Return (x, y) of the center of cell containing provided text 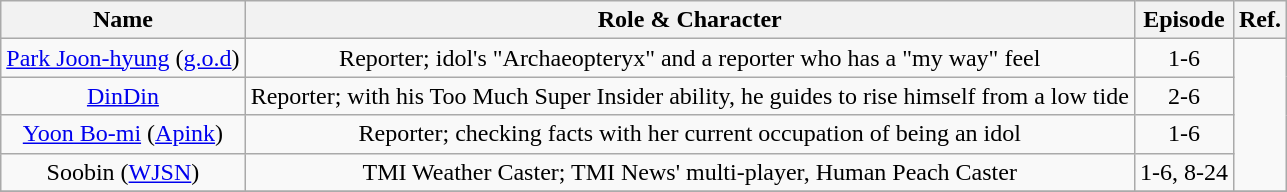
Reporter; checking facts with her current occupation of being an idol (690, 134)
2-6 (1184, 96)
Reporter; idol's "Archaeopteryx" and a reporter who has a "my way" feel (690, 58)
Episode (1184, 20)
Name (123, 20)
Ref. (1260, 20)
Park Joon-hyung (g.o.d) (123, 58)
Soobin (WJSN) (123, 172)
Yoon Bo-mi (Apink) (123, 134)
1-6, 8-24 (1184, 172)
TMI Weather Caster; TMI News' multi-player, Human Peach Caster (690, 172)
Reporter; with his Too Much Super Insider ability, he guides to rise himself from a low tide (690, 96)
Role & Character (690, 20)
DinDin (123, 96)
